Return (x, y) of the center of cell containing provided text 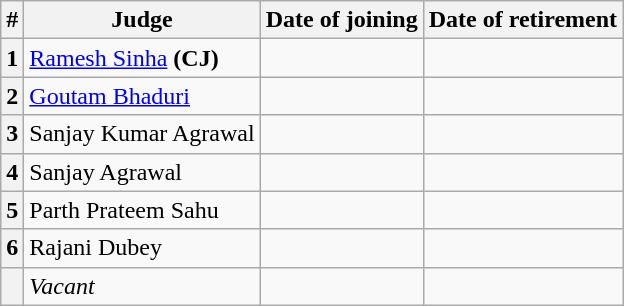
Rajani Dubey (142, 248)
# (12, 20)
2 (12, 96)
Judge (142, 20)
Date of retirement (522, 20)
Sanjay Kumar Agrawal (142, 134)
Vacant (142, 286)
Goutam Bhaduri (142, 96)
Date of joining (342, 20)
6 (12, 248)
1 (12, 58)
Sanjay Agrawal (142, 172)
Parth Prateem Sahu (142, 210)
5 (12, 210)
3 (12, 134)
Ramesh Sinha (CJ) (142, 58)
4 (12, 172)
